Capture the cell that displays the provided text and extract its [X, Y] central coordinate. 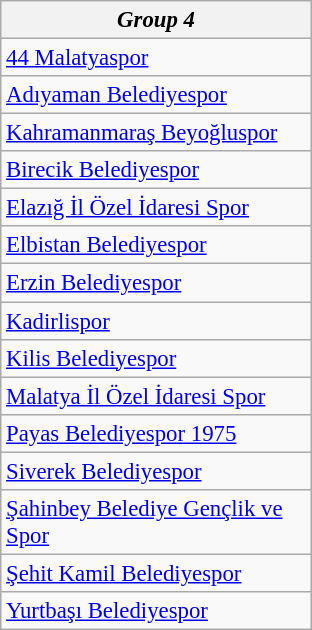
Elazığ İl Özel İdaresi Spor [156, 208]
Kahramanmaraş Beyoğluspor [156, 133]
Şehit Kamil Belediyespor [156, 573]
Elbistan Belediyespor [156, 245]
Kilis Belediyespor [156, 358]
44 Malatyaspor [156, 58]
Erzin Belediyespor [156, 283]
Malatya İl Özel İdaresi Spor [156, 396]
Adıyaman Belediyespor [156, 95]
Payas Belediyespor 1975 [156, 433]
Birecik Belediyespor [156, 170]
Şahinbey Belediye Gençlik ve Spor [156, 522]
Yurtbaşı Belediyespor [156, 611]
Group 4 [156, 20]
Siverek Belediyespor [156, 471]
Kadirlispor [156, 321]
